Provide the (X, Y) coordinate of the cell's center where the given text is located.  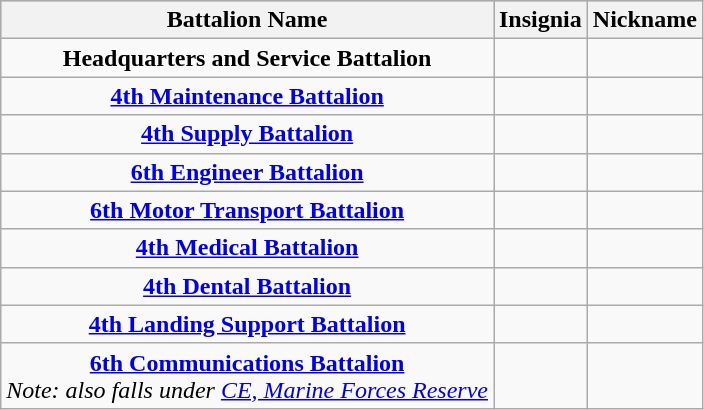
Nickname (644, 20)
6th Motor Transport Battalion (248, 210)
4th Supply Battalion (248, 134)
Headquarters and Service Battalion (248, 58)
4th Medical Battalion (248, 248)
4th Dental Battalion (248, 286)
4th Maintenance Battalion (248, 96)
4th Landing Support Battalion (248, 324)
Battalion Name (248, 20)
Insignia (541, 20)
6th Communications BattalionNote: also falls under CE, Marine Forces Reserve (248, 376)
6th Engineer Battalion (248, 172)
